Provide the (x, y) coordinate of the cell's center where the given text is located.  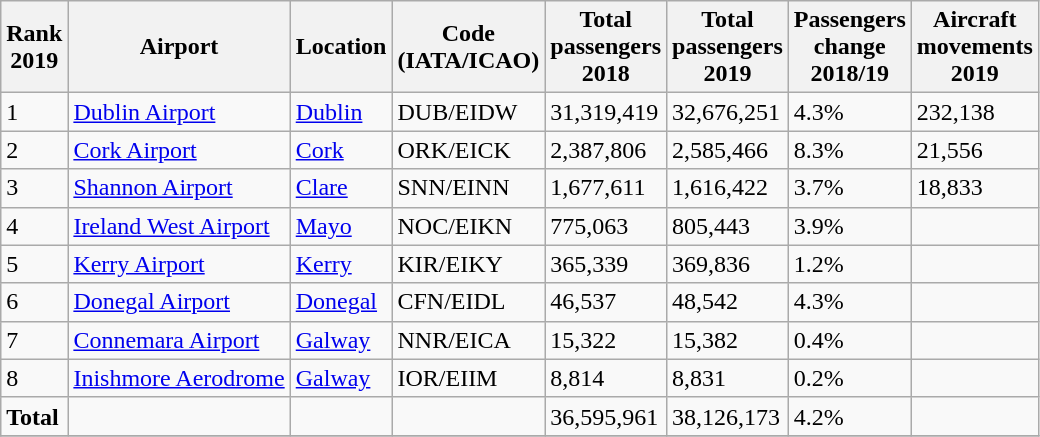
8.3% (850, 150)
1 (34, 112)
36,595,961 (606, 416)
4.2% (850, 416)
Cork (341, 150)
7 (34, 340)
369,836 (728, 264)
ORK/EICK (468, 150)
KIR/EIKY (468, 264)
21,556 (974, 150)
Dublin (341, 112)
Total (34, 416)
48,542 (728, 302)
775,063 (606, 226)
Connemara Airport (179, 340)
1.2% (850, 264)
3.7% (850, 188)
NOC/EIKN (468, 226)
Totalpassengers2018 (606, 47)
Kerry (341, 264)
Shannon Airport (179, 188)
Kerry Airport (179, 264)
0.2% (850, 378)
Clare (341, 188)
8 (34, 378)
18,833 (974, 188)
3 (34, 188)
1,616,422 (728, 188)
8,814 (606, 378)
805,443 (728, 226)
Mayo (341, 226)
365,339 (606, 264)
Inishmore Aerodrome (179, 378)
Totalpassengers2019 (728, 47)
Donegal (341, 302)
232,138 (974, 112)
38,126,173 (728, 416)
NNR/EICA (468, 340)
DUB/EIDW (468, 112)
Code(IATA/ICAO) (468, 47)
Donegal Airport (179, 302)
46,537 (606, 302)
Rank2019 (34, 47)
5 (34, 264)
2 (34, 150)
15,322 (606, 340)
31,319,419 (606, 112)
Ireland West Airport (179, 226)
2,387,806 (606, 150)
Airport (179, 47)
6 (34, 302)
3.9% (850, 226)
CFN/EIDL (468, 302)
Aircraftmovements2019 (974, 47)
IOR/EIIM (468, 378)
Location (341, 47)
1,677,611 (606, 188)
Cork Airport (179, 150)
8,831 (728, 378)
Passengerschange2018/19 (850, 47)
0.4% (850, 340)
SNN/EINN (468, 188)
2,585,466 (728, 150)
32,676,251 (728, 112)
Dublin Airport (179, 112)
4 (34, 226)
15,382 (728, 340)
